Identify which cell holds the provided text, then report its [x, y] central coordinate. 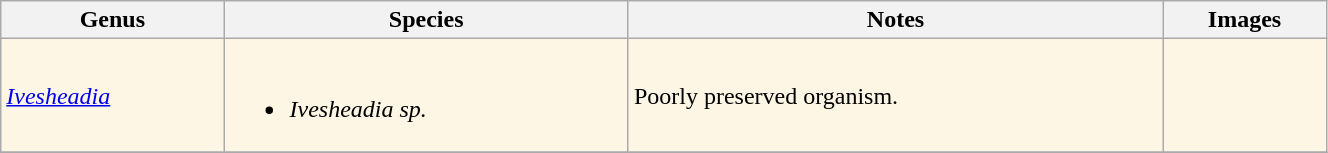
Genus [112, 20]
Ivesheadia sp. [426, 96]
Images [1245, 20]
Ivesheadia [112, 96]
Notes [895, 20]
Species [426, 20]
Poorly preserved organism. [895, 96]
